Determine the [X, Y] coordinate at the center of the cell enclosing the given text.  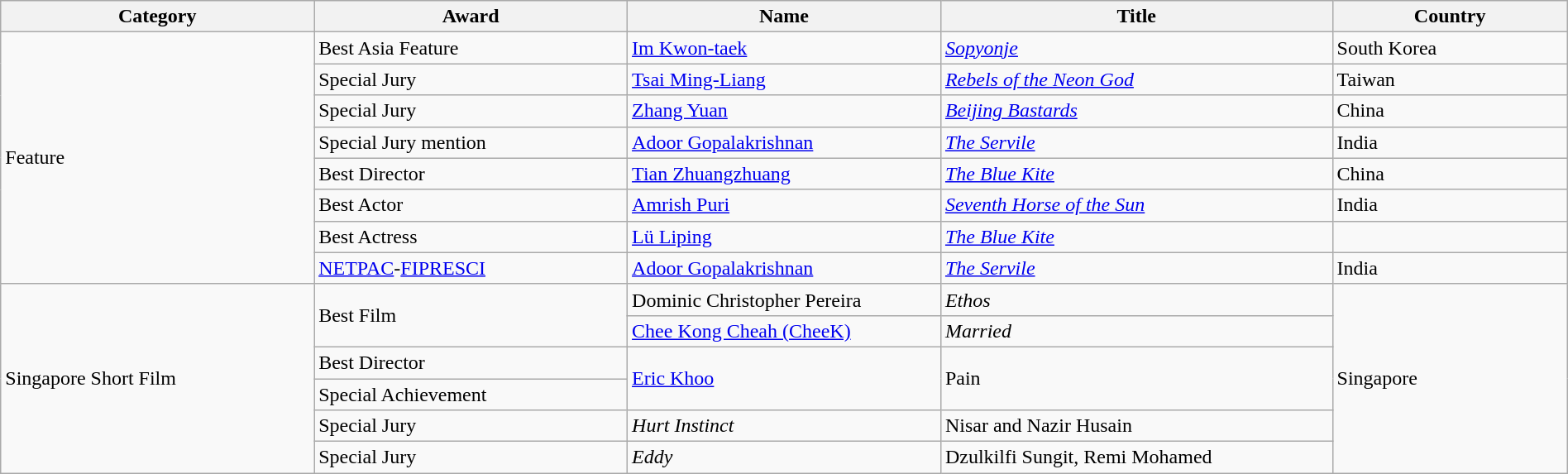
Name [784, 17]
South Korea [1450, 48]
Award [471, 17]
Singapore [1450, 378]
Best Asia Feature [471, 48]
Zhang Yuan [784, 111]
Hurt Instinct [784, 426]
Rebels of the Neon God [1136, 79]
Feature [157, 158]
Tian Zhuangzhuang [784, 174]
Taiwan [1450, 79]
Ethos [1136, 299]
Best Actor [471, 205]
Eddy [784, 457]
Special Jury mention [471, 142]
Amrish Puri [784, 205]
Best Actress [471, 237]
Lü Liping [784, 237]
Dominic Christopher Pereira [784, 299]
NETPAC-FIPRESCI [471, 268]
Category [157, 17]
Country [1450, 17]
Title [1136, 17]
Sopyonje [1136, 48]
Seventh Horse of the Sun [1136, 205]
Chee Kong Cheah (CheeK) [784, 331]
Special Achievement [471, 395]
Im Kwon-taek [784, 48]
Tsai Ming-Liang [784, 79]
Beijing Bastards [1136, 111]
Best Film [471, 315]
Nisar and Nazir Husain [1136, 426]
Dzulkilfi Sungit, Remi Mohamed [1136, 457]
Singapore Short Film [157, 378]
Married [1136, 331]
Pain [1136, 378]
Eric Khoo [784, 378]
